Determine the [x, y] coordinate at the center of the cell enclosing the given text.  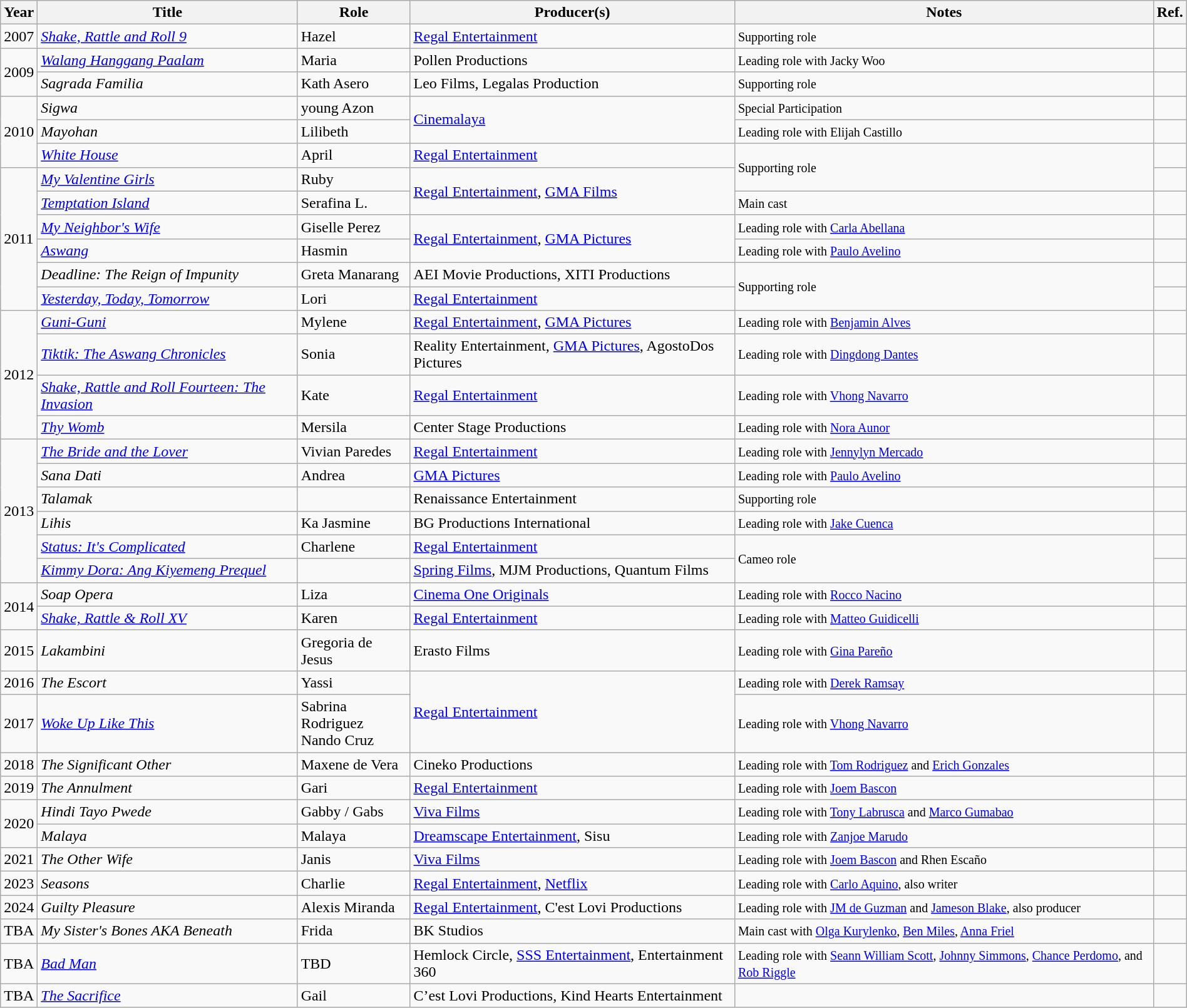
Soap Opera [168, 594]
Leading role with Benjamin Alves [944, 322]
Talamak [168, 499]
Woke Up Like This [168, 723]
Leading role with Joem Bascon and Rhen Escaño [944, 860]
2014 [19, 606]
2023 [19, 883]
Sigwa [168, 108]
Center Stage Productions [572, 428]
Alexis Miranda [354, 907]
Lilibeth [354, 131]
Gari [354, 788]
Leading role with Gina Pareño [944, 650]
2020 [19, 824]
Kate [354, 396]
Lori [354, 299]
Liza [354, 594]
Andrea [354, 475]
Leading role with Seann William Scott, Johnny Simmons, Chance Perdomo, and Rob Riggle [944, 963]
Shake, Rattle & Roll XV [168, 618]
2016 [19, 682]
Leading role with Elijah Castillo [944, 131]
Main cast with Olga Kurylenko, Ben Miles, Anna Friel [944, 931]
2010 [19, 131]
The Significant Other [168, 764]
Gail [354, 995]
The Escort [168, 682]
Cameo role [944, 558]
Guni-Guni [168, 322]
2012 [19, 375]
Hazel [354, 36]
Mylene [354, 322]
BG Productions International [572, 523]
Karen [354, 618]
Notes [944, 13]
Vivian Paredes [354, 451]
The Annulment [168, 788]
Leading role with Joem Bascon [944, 788]
Year [19, 13]
Leading role with Carlo Aquino, also writer [944, 883]
Sagrada Familia [168, 84]
Renaissance Entertainment [572, 499]
AEI Movie Productions, XITI Productions [572, 274]
Lihis [168, 523]
Leading role with Nora Aunor [944, 428]
Sonia [354, 354]
Guilty Pleasure [168, 907]
Regal Entertainment, Netflix [572, 883]
Yesterday, Today, Tomorrow [168, 299]
Sana Dati [168, 475]
Greta Manarang [354, 274]
Thy Womb [168, 428]
Leading role with Rocco Nacino [944, 594]
2007 [19, 36]
Seasons [168, 883]
Bad Man [168, 963]
Leading role with Matteo Guidicelli [944, 618]
Maxene de Vera [354, 764]
Main cast [944, 203]
My Valentine Girls [168, 179]
Leading role with Derek Ramsay [944, 682]
Charlene [354, 547]
2009 [19, 72]
Gregoria de Jesus [354, 650]
Erasto Films [572, 650]
Leading role with Jacky Woo [944, 60]
2024 [19, 907]
C’est Lovi Productions, Kind Hearts Entertainment [572, 995]
Special Participation [944, 108]
Charlie [354, 883]
Shake, Rattle and Roll 9 [168, 36]
2021 [19, 860]
Reality Entertainment, GMA Pictures, AgostoDos Pictures [572, 354]
Cineko Productions [572, 764]
Shake, Rattle and Roll Fourteen: The Invasion [168, 396]
BK Studios [572, 931]
Status: It's Complicated [168, 547]
Aswang [168, 250]
Deadline: The Reign of Impunity [168, 274]
My Neighbor's Wife [168, 227]
Leading role with JM de Guzman and Jameson Blake, also producer [944, 907]
Regal Entertainment, GMA Films [572, 191]
Janis [354, 860]
Ruby [354, 179]
Sabrina Rodriguez Nando Cruz [354, 723]
Hindi Tayo Pwede [168, 812]
My Sister's Bones AKA Beneath [168, 931]
Hemlock Circle, SSS Entertainment, Entertainment 360 [572, 963]
The Other Wife [168, 860]
Leading role with Tom Rodriguez and Erich Gonzales [944, 764]
Regal Entertainment, C'est Lovi Productions [572, 907]
Leading role with Carla Abellana [944, 227]
2019 [19, 788]
Cinemalaya [572, 120]
Leading role with Jennylyn Mercado [944, 451]
Leading role with Jake Cuenca [944, 523]
2015 [19, 650]
Mersila [354, 428]
Tiktik: The Aswang Chronicles [168, 354]
Spring Films, MJM Productions, Quantum Films [572, 570]
2013 [19, 511]
Producer(s) [572, 13]
Leading role with Dingdong Dantes [944, 354]
Leo Films, Legalas Production [572, 84]
Hasmin [354, 250]
Leading role with Zanjoe Marudo [944, 836]
Kath Asero [354, 84]
The Bride and the Lover [168, 451]
White House [168, 155]
Gabby / Gabs [354, 812]
2017 [19, 723]
Ref. [1169, 13]
Pollen Productions [572, 60]
2018 [19, 764]
Mayohan [168, 131]
Temptation Island [168, 203]
Leading role with Tony Labrusca and Marco Gumabao [944, 812]
Lakambini [168, 650]
Yassi [354, 682]
Title [168, 13]
Maria [354, 60]
2011 [19, 239]
Walang Hanggang Paalam [168, 60]
Role [354, 13]
young Azon [354, 108]
Dreamscape Entertainment, Sisu [572, 836]
Ka Jasmine [354, 523]
GMA Pictures [572, 475]
Frida [354, 931]
TBD [354, 963]
Cinema One Originals [572, 594]
Serafina L. [354, 203]
Giselle Perez [354, 227]
April [354, 155]
The Sacrifice [168, 995]
Kimmy Dora: Ang Kiyemeng Prequel [168, 570]
